Determine the (X, Y) coordinate at the center of the cell enclosing the given text.  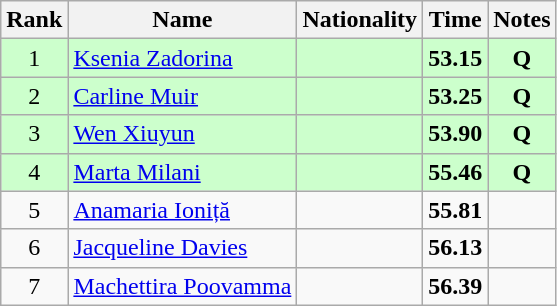
55.81 (456, 210)
56.13 (456, 248)
3 (34, 134)
Time (456, 20)
Wen Xiuyun (182, 134)
56.39 (456, 286)
7 (34, 286)
2 (34, 96)
Ksenia Zadorina (182, 58)
55.46 (456, 172)
Rank (34, 20)
6 (34, 248)
Carline Muir (182, 96)
4 (34, 172)
53.90 (456, 134)
1 (34, 58)
5 (34, 210)
Nationality (360, 20)
53.15 (456, 58)
Jacqueline Davies (182, 248)
Name (182, 20)
Notes (522, 20)
53.25 (456, 96)
Anamaria Ioniță (182, 210)
Machettira Poovamma (182, 286)
Marta Milani (182, 172)
